For the text-containing cell, return its midpoint in [X, Y] coordinate format. 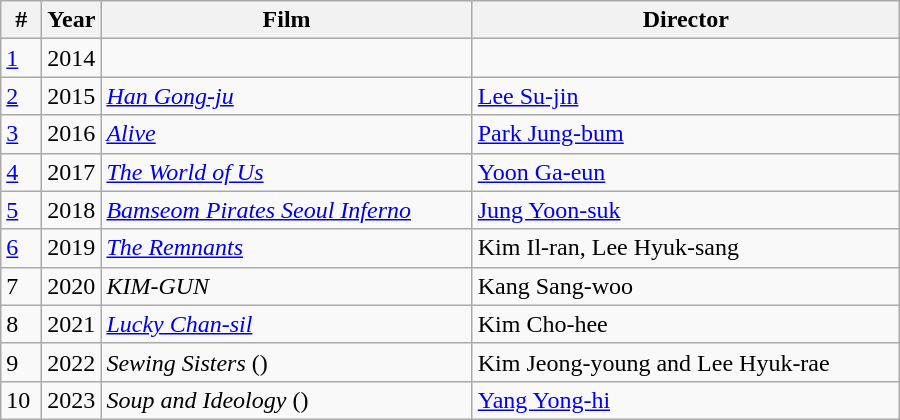
Yang Yong-hi [686, 400]
6 [22, 248]
Kim Il-ran, Lee Hyuk-sang [686, 248]
Sewing Sisters () [286, 362]
Bamseom Pirates Seoul Inferno [286, 210]
Year [72, 20]
The World of Us [286, 172]
Film [286, 20]
Kim Jeong-young and Lee Hyuk-rae [686, 362]
Alive [286, 134]
2023 [72, 400]
7 [22, 286]
Kim Cho-hee [686, 324]
Jung Yoon-suk [686, 210]
Lucky Chan-sil [286, 324]
2016 [72, 134]
3 [22, 134]
2014 [72, 58]
4 [22, 172]
2018 [72, 210]
8 [22, 324]
Yoon Ga-eun [686, 172]
1 [22, 58]
2 [22, 96]
# [22, 20]
2017 [72, 172]
2021 [72, 324]
10 [22, 400]
2022 [72, 362]
2019 [72, 248]
Director [686, 20]
2020 [72, 286]
The Remnants [286, 248]
Park Jung-bum [686, 134]
Soup and Ideology () [286, 400]
Lee Su-jin [686, 96]
Kang Sang-woo [686, 286]
5 [22, 210]
Han Gong-ju [286, 96]
2015 [72, 96]
KIM-GUN [286, 286]
9 [22, 362]
